Extract the [x, y] coordinate from the center of the cell holding the provided text.  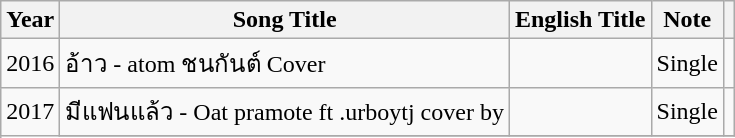
English Title [580, 20]
Note [687, 20]
2016 [30, 64]
Year [30, 20]
อ้าว - atom ชนกันต์ Cover [285, 64]
มีแฟนแล้ว - Oat pramote ft .urboytj cover by [285, 112]
2017 [30, 112]
Song Title [285, 20]
